Provide the [X, Y] coordinate of the cell's center where the given text is located.  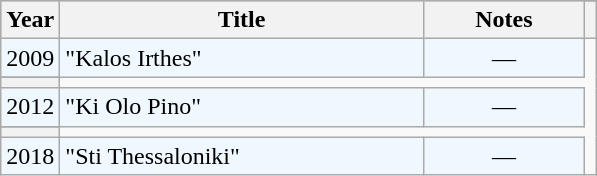
2018 [30, 156]
Year [30, 20]
"Sti Thessaloniki" [242, 156]
Title [242, 20]
"Ki Olo Pino" [242, 107]
2009 [30, 58]
2012 [30, 107]
"Kalos Irthes" [242, 58]
Notes [504, 20]
